Scan for the cell matching the given text and deliver its [X, Y] coordinate at center. 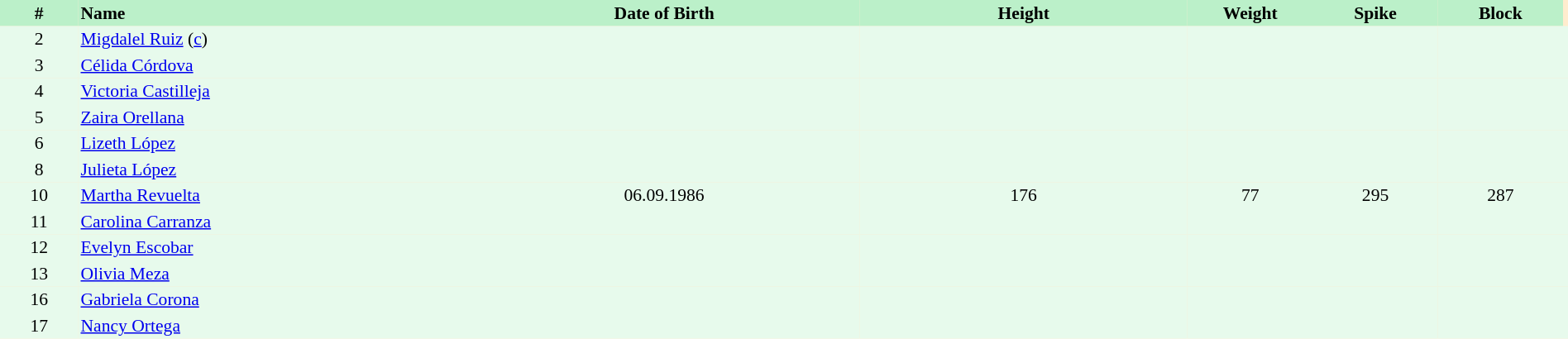
06.09.1986 [664, 195]
4 [39, 91]
3 [39, 65]
Spike [1374, 13]
Migdalel Ruiz (c) [273, 40]
176 [1024, 195]
13 [39, 274]
Lizeth López [273, 144]
Block [1500, 13]
6 [39, 144]
Name [273, 13]
17 [39, 326]
Zaira Orellana [273, 117]
5 [39, 117]
77 [1250, 195]
Martha Revuelta [273, 195]
8 [39, 169]
Date of Birth [664, 13]
Carolina Carranza [273, 222]
11 [39, 222]
2 [39, 40]
Weight [1250, 13]
Victoria Castilleja [273, 91]
Olivia Meza [273, 274]
295 [1374, 195]
# [39, 13]
16 [39, 299]
10 [39, 195]
Célida Córdova [273, 65]
Gabriela Corona [273, 299]
Height [1024, 13]
Evelyn Escobar [273, 248]
Nancy Ortega [273, 326]
287 [1500, 195]
Julieta López [273, 169]
12 [39, 248]
